Identify which cell holds the provided text, then report its (x, y) central coordinate. 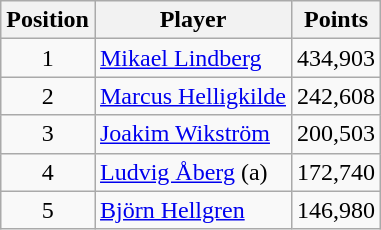
4 (48, 172)
1 (48, 58)
Mikael Lindberg (192, 58)
3 (48, 134)
Ludvig Åberg (a) (192, 172)
200,503 (336, 134)
Marcus Helligkilde (192, 96)
Joakim Wikström (192, 134)
434,903 (336, 58)
Position (48, 20)
5 (48, 210)
2 (48, 96)
146,980 (336, 210)
172,740 (336, 172)
Björn Hellgren (192, 210)
Player (192, 20)
Points (336, 20)
242,608 (336, 96)
